Capture the cell that displays the provided text and extract its (X, Y) central coordinate. 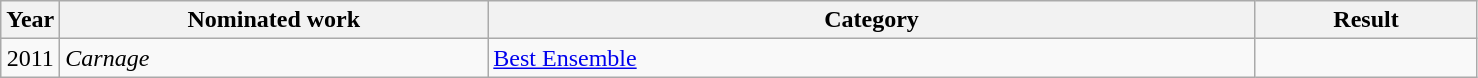
Category (872, 20)
Best Ensemble (872, 58)
Result (1366, 20)
Carnage (274, 58)
Year (30, 20)
2011 (30, 58)
Nominated work (274, 20)
